Locate the cell with the specified text and output its [x, y] center coordinate. 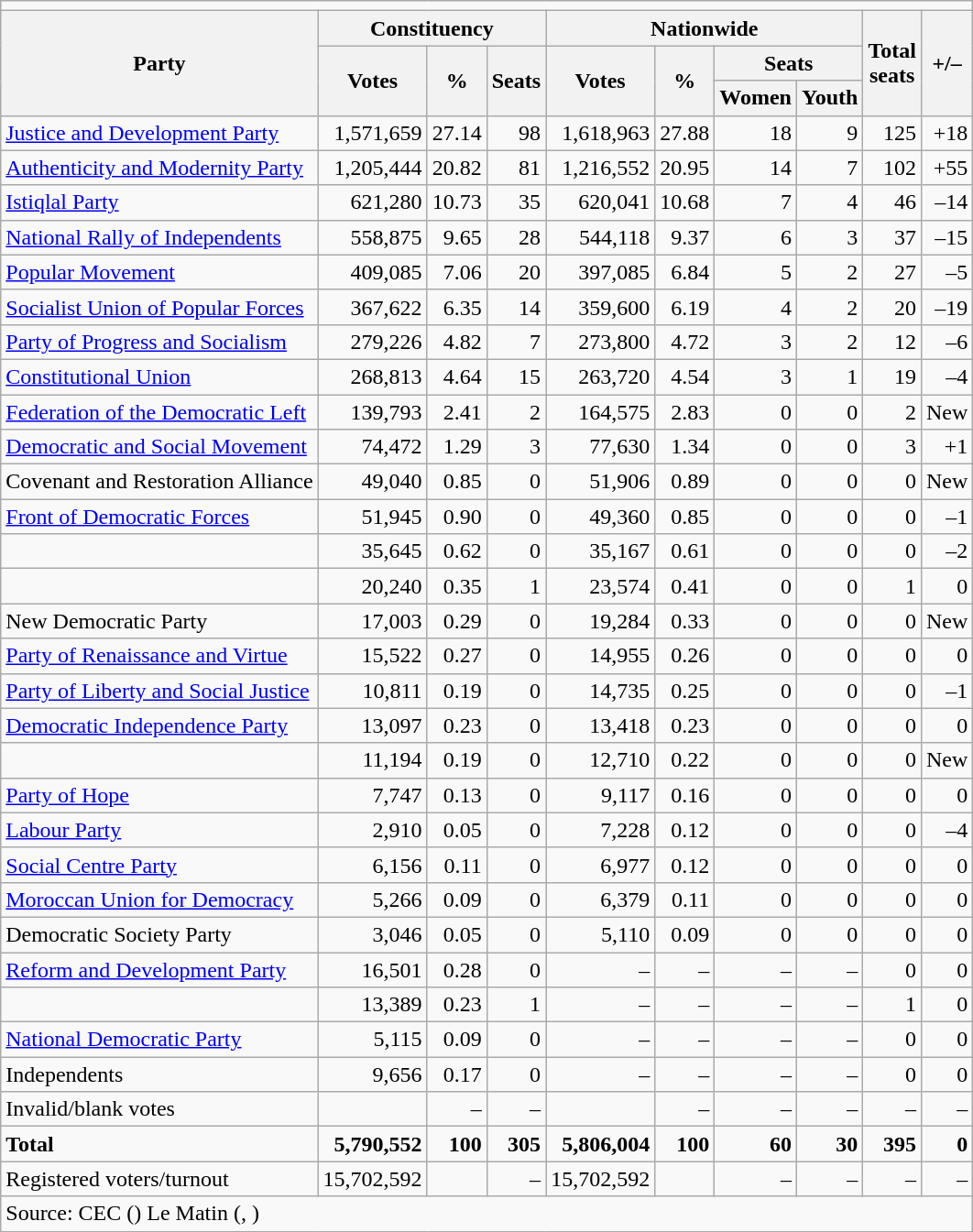
0.27 [456, 656]
37 [892, 237]
5,110 [601, 934]
Total [159, 1144]
164,575 [601, 411]
1.29 [456, 447]
Constituency [432, 28]
6 [756, 237]
0.33 [685, 621]
+1 [946, 447]
27.14 [456, 133]
+18 [946, 133]
49,360 [601, 517]
6.35 [456, 307]
0.89 [685, 482]
125 [892, 133]
0.62 [456, 551]
0.17 [456, 1074]
35,167 [601, 551]
273,800 [601, 342]
–5 [946, 272]
279,226 [372, 342]
Reform and Development Party [159, 970]
0.26 [685, 656]
National Rally of Independents [159, 237]
3,046 [372, 934]
5,806,004 [601, 1144]
–15 [946, 237]
6,977 [601, 865]
Popular Movement [159, 272]
0.13 [456, 795]
+55 [946, 168]
10.73 [456, 202]
12,710 [601, 760]
16,501 [372, 970]
Democratic Independence Party [159, 725]
0.25 [685, 691]
1,618,963 [601, 133]
0.22 [685, 760]
0.28 [456, 970]
27 [892, 272]
15,522 [372, 656]
13,389 [372, 1005]
11,194 [372, 760]
Registered voters/turnout [159, 1179]
14,735 [601, 691]
National Democratic Party [159, 1040]
102 [892, 168]
Constitutional Union [159, 376]
17,003 [372, 621]
9.65 [456, 237]
6.19 [685, 307]
305 [516, 1144]
49,040 [372, 482]
5,790,552 [372, 1144]
–6 [946, 342]
7.06 [456, 272]
621,280 [372, 202]
6,379 [601, 899]
Invalid/blank votes [159, 1109]
367,622 [372, 307]
Labour Party [159, 830]
28 [516, 237]
35 [516, 202]
2.41 [456, 411]
30 [829, 1144]
+/– [946, 63]
20.95 [685, 168]
23,574 [601, 586]
Source: CEC () Le Matin (, ) [487, 1214]
4.82 [456, 342]
359,600 [601, 307]
Party of Renaissance and Virtue [159, 656]
–14 [946, 202]
4.54 [685, 376]
1,571,659 [372, 133]
51,906 [601, 482]
Social Centre Party [159, 865]
9,117 [601, 795]
51,945 [372, 517]
Party [159, 63]
6,156 [372, 865]
7,747 [372, 795]
9,656 [372, 1074]
7,228 [601, 830]
5,266 [372, 899]
27.88 [685, 133]
558,875 [372, 237]
2.83 [685, 411]
9 [829, 133]
19,284 [601, 621]
New Democratic Party [159, 621]
20,240 [372, 586]
46 [892, 202]
6.84 [685, 272]
Women [756, 98]
9.37 [685, 237]
13,418 [601, 725]
74,472 [372, 447]
19 [892, 376]
544,118 [601, 237]
18 [756, 133]
Independents [159, 1074]
10,811 [372, 691]
1,216,552 [601, 168]
1.34 [685, 447]
Istiqlal Party [159, 202]
Front of Democratic Forces [159, 517]
14,955 [601, 656]
0.29 [456, 621]
4.64 [456, 376]
Democratic and Social Movement [159, 447]
0.90 [456, 517]
15 [516, 376]
1,205,444 [372, 168]
0.16 [685, 795]
Federation of the Democratic Left [159, 411]
35,645 [372, 551]
397,085 [601, 272]
0.41 [685, 586]
Authenticity and Modernity Party [159, 168]
–19 [946, 307]
Socialist Union of Popular Forces [159, 307]
Covenant and Restoration Alliance [159, 482]
Totalseats [892, 63]
263,720 [601, 376]
20.82 [456, 168]
Justice and Development Party [159, 133]
0.35 [456, 586]
2,910 [372, 830]
Party of Liberty and Social Justice [159, 691]
77,630 [601, 447]
Youth [829, 98]
139,793 [372, 411]
4.72 [685, 342]
81 [516, 168]
10.68 [685, 202]
5 [756, 272]
Moroccan Union for Democracy [159, 899]
Party of Progress and Socialism [159, 342]
620,041 [601, 202]
13,097 [372, 725]
–2 [946, 551]
5,115 [372, 1040]
60 [756, 1144]
Nationwide [705, 28]
0.61 [685, 551]
409,085 [372, 272]
268,813 [372, 376]
Party of Hope [159, 795]
395 [892, 1144]
12 [892, 342]
Democratic Society Party [159, 934]
98 [516, 133]
